From the cell containing the given text, extract its center point as (x, y) coordinate. 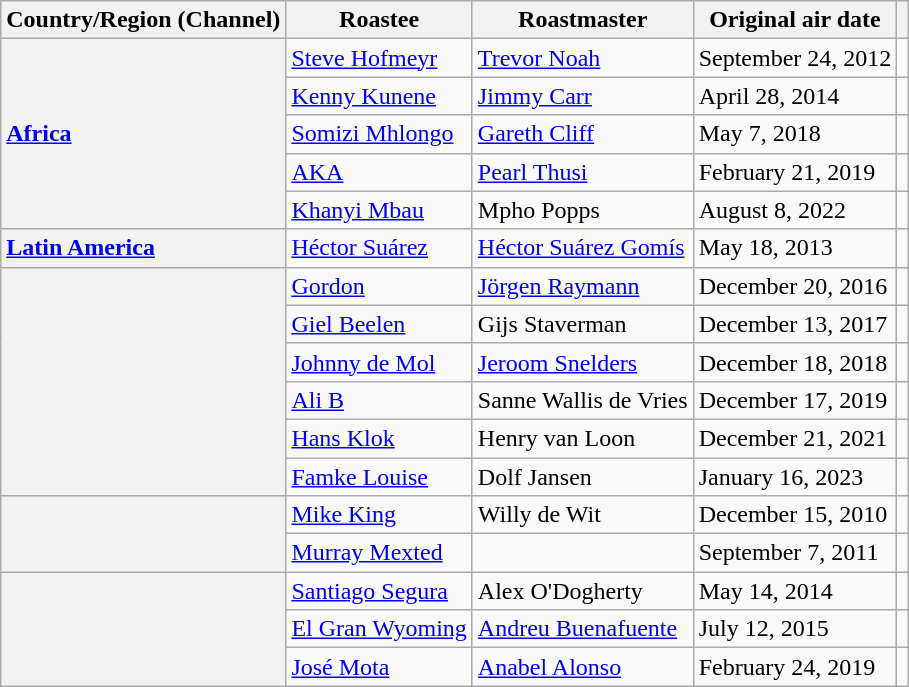
Héctor Suárez Gomís (582, 248)
Africa (144, 134)
December 17, 2019 (795, 400)
December 20, 2016 (795, 286)
Giel Beelen (379, 324)
Murray Mexted (379, 553)
Gordon (379, 286)
May 18, 2013 (795, 248)
El Gran Wyoming (379, 629)
December 18, 2018 (795, 362)
Anabel Alonso (582, 667)
Sanne Wallis de Vries (582, 400)
Roastee (379, 20)
Khanyi Mbau (379, 210)
January 16, 2023 (795, 477)
December 21, 2021 (795, 438)
Mpho Popps (582, 210)
February 24, 2019 (795, 667)
Dolf Jansen (582, 477)
Johnny de Mol (379, 362)
Pearl Thusi (582, 172)
Famke Louise (379, 477)
May 7, 2018 (795, 134)
May 14, 2014 (795, 591)
Henry van Loon (582, 438)
Latin America (144, 248)
Gareth Cliff (582, 134)
Alex O'Dogherty (582, 591)
August 8, 2022 (795, 210)
Original air date (795, 20)
Héctor Suárez (379, 248)
Trevor Noah (582, 58)
Hans Klok (379, 438)
April 28, 2014 (795, 96)
Roastmaster (582, 20)
December 13, 2017 (795, 324)
Santiago Segura (379, 591)
Somizi Mhlongo (379, 134)
Steve Hofmeyr (379, 58)
Willy de Wit (582, 515)
Country/Region (Channel) (144, 20)
Gijs Staverman (582, 324)
AKA (379, 172)
Jeroom Snelders (582, 362)
December 15, 2010 (795, 515)
Mike King (379, 515)
September 24, 2012 (795, 58)
Ali B (379, 400)
Jimmy Carr (582, 96)
José Mota (379, 667)
Kenny Kunene (379, 96)
Jörgen Raymann (582, 286)
Andreu Buenafuente (582, 629)
July 12, 2015 (795, 629)
February 21, 2019 (795, 172)
September 7, 2011 (795, 553)
